Scan for the cell matching the given text and deliver its (x, y) coordinate at center. 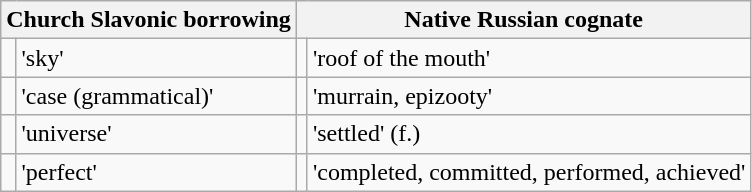
'completed, committed, performed, achieved' (529, 172)
Native Russian cognate (524, 20)
'perfect' (156, 172)
'case (grammatical)' (156, 96)
Church Slavonic borrowing (149, 20)
'murrain, epizooty' (529, 96)
'universe' (156, 134)
'sky' (156, 58)
'roof of the mouth' (529, 58)
'settled' (f.) (529, 134)
